Return [X, Y] of the center of cell containing provided text 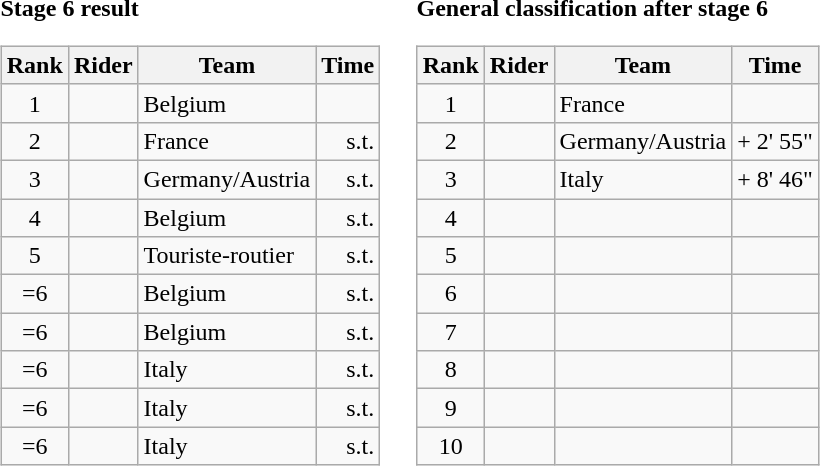
+ 8' 46" [776, 179]
+ 2' 55" [776, 141]
10 [450, 446]
Touriste-routier [227, 256]
6 [450, 294]
8 [450, 370]
7 [450, 332]
9 [450, 408]
